Return the [X, Y] coordinate for the center point of the cell that contains the specified text.  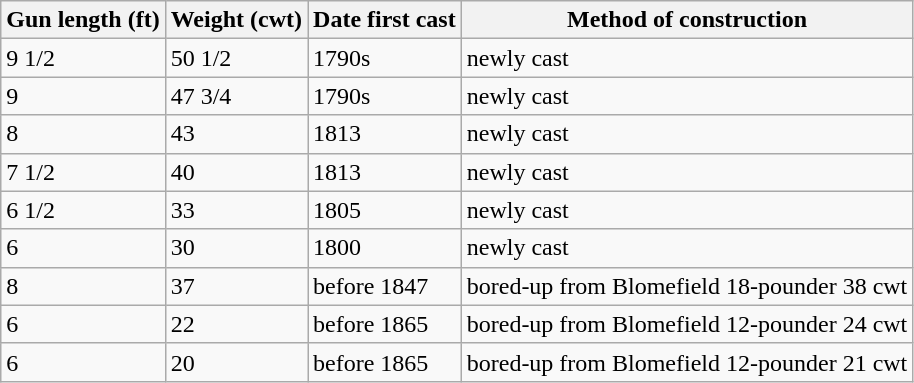
47 3/4 [236, 96]
40 [236, 172]
bored-up from Blomefield 12-pounder 24 cwt [687, 324]
33 [236, 210]
20 [236, 362]
7 1/2 [83, 172]
Method of construction [687, 20]
before 1847 [385, 286]
6 1/2 [83, 210]
9 1/2 [83, 58]
22 [236, 324]
Gun length (ft) [83, 20]
Date first cast [385, 20]
9 [83, 96]
1800 [385, 248]
50 1/2 [236, 58]
Weight (cwt) [236, 20]
bored-up from Blomefield 12-pounder 21 cwt [687, 362]
30 [236, 248]
bored-up from Blomefield 18-pounder 38 cwt [687, 286]
1805 [385, 210]
43 [236, 134]
37 [236, 286]
